Search for the cell housing the specified text and yield its (X, Y) center coordinate. 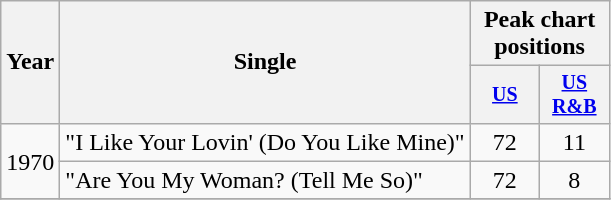
1970 (30, 161)
Year (30, 62)
USR&B (574, 94)
Single (265, 62)
"I Like Your Lovin' (Do You Like Mine)" (265, 142)
US (504, 94)
Peak chart positions (540, 34)
11 (574, 142)
"Are You My Woman? (Tell Me So)" (265, 180)
8 (574, 180)
